Locate the cell with the specified text and output its [x, y] center coordinate. 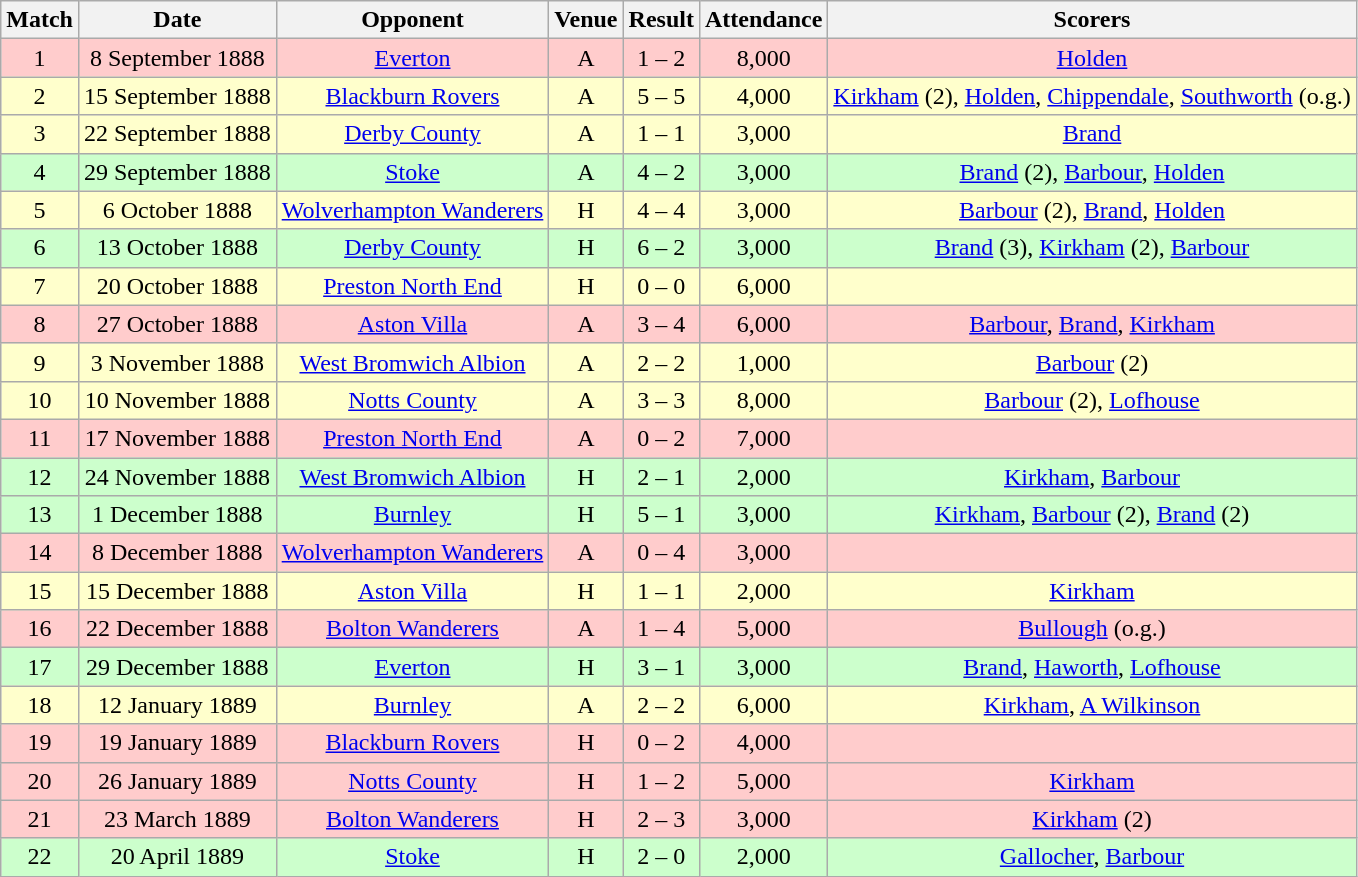
3 – 3 [661, 400]
Date [177, 20]
26 January 1889 [177, 781]
Kirkham (2) [1092, 819]
15 December 1888 [177, 591]
3 [40, 134]
1,000 [763, 362]
29 December 1888 [177, 667]
17 November 1888 [177, 438]
7 [40, 286]
3 – 1 [661, 667]
20 October 1888 [177, 286]
5 – 5 [661, 96]
21 [40, 819]
19 January 1889 [177, 743]
10 November 1888 [177, 400]
Kirkham, Barbour (2), Brand (2) [1092, 515]
13 October 1888 [177, 248]
22 September 1888 [177, 134]
4 – 4 [661, 210]
0 – 4 [661, 553]
7,000 [763, 438]
Bullough (o.g.) [1092, 629]
Opponent [412, 20]
12 January 1889 [177, 705]
Kirkham (2), Holden, Chippendale, Southworth (o.g.) [1092, 96]
11 [40, 438]
18 [40, 705]
Result [661, 20]
8 [40, 324]
20 April 1889 [177, 857]
6 – 2 [661, 248]
1 [40, 58]
5 [40, 210]
15 September 1888 [177, 96]
29 September 1888 [177, 172]
3 November 1888 [177, 362]
13 [40, 515]
Attendance [763, 20]
6 October 1888 [177, 210]
Barbour (2), Lofhouse [1092, 400]
5 – 1 [661, 515]
Venue [586, 20]
Scorers [1092, 20]
4 – 2 [661, 172]
8 December 1888 [177, 553]
15 [40, 591]
1 December 1888 [177, 515]
2 – 0 [661, 857]
Brand, Haworth, Lofhouse [1092, 667]
Holden [1092, 58]
Brand (2), Barbour, Holden [1092, 172]
23 March 1889 [177, 819]
24 November 1888 [177, 477]
17 [40, 667]
Kirkham, A Wilkinson [1092, 705]
6 [40, 248]
16 [40, 629]
Match [40, 20]
22 December 1888 [177, 629]
9 [40, 362]
19 [40, 743]
2 [40, 96]
4 [40, 172]
20 [40, 781]
14 [40, 553]
Barbour, Brand, Kirkham [1092, 324]
12 [40, 477]
27 October 1888 [177, 324]
8 September 1888 [177, 58]
22 [40, 857]
Barbour (2), Brand, Holden [1092, 210]
Brand [1092, 134]
Kirkham, Barbour [1092, 477]
2 – 1 [661, 477]
1 – 4 [661, 629]
2 – 3 [661, 819]
Barbour (2) [1092, 362]
Brand (3), Kirkham (2), Barbour [1092, 248]
Gallocher, Barbour [1092, 857]
3 – 4 [661, 324]
10 [40, 400]
0 – 0 [661, 286]
